Locate the cell with the specified text and output its (X, Y) center coordinate. 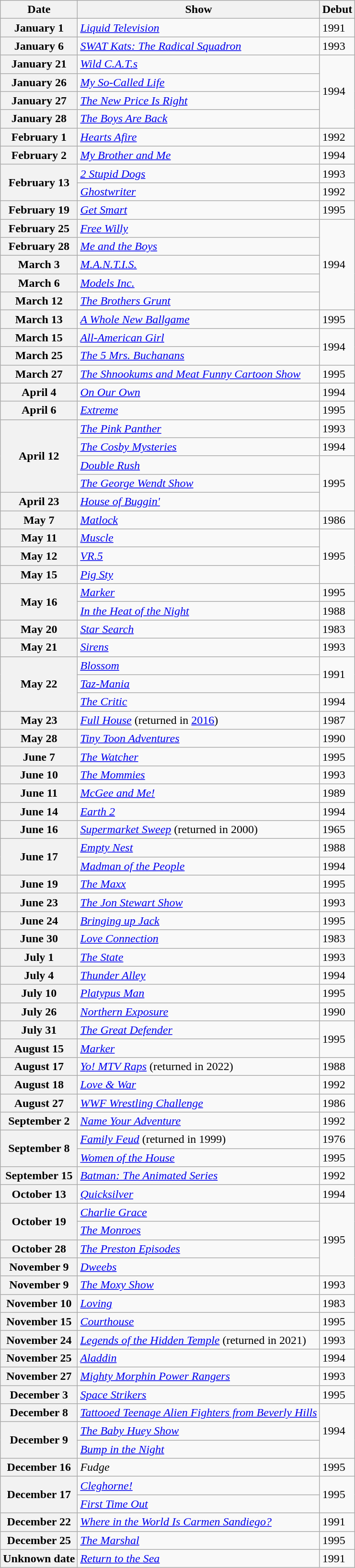
McGee and Me! (198, 793)
June 14 (39, 812)
Pig Sty (198, 575)
May 23 (39, 720)
Date (39, 10)
M.A.N.T.I.S. (198, 265)
November 10 (39, 1303)
A Whole New Ballgame (198, 319)
June 7 (39, 756)
Cleghorne! (198, 1486)
The 5 Mrs. Buchanans (198, 356)
January 6 (39, 46)
The Moxy Show (198, 1285)
Space Strikers (198, 1395)
Matlock (198, 519)
Legends of the Hidden Temple (returned in 2021) (198, 1340)
June 17 (39, 857)
House of Buggin' (198, 501)
November 25 (39, 1358)
SWAT Kats: The Radical Squadron (198, 46)
2 Stupid Dogs (198, 173)
Star Search (198, 629)
August 15 (39, 1048)
Supermarket Sweep (returned in 2000) (198, 830)
Madman of the People (198, 866)
Family Feud (returned in 1999) (198, 1139)
February 19 (39, 210)
January 21 (39, 64)
May 28 (39, 738)
April 23 (39, 501)
February 25 (39, 228)
December 22 (39, 1522)
The George Wendt Show (198, 483)
Batman: The Animated Series (198, 1176)
May 22 (39, 684)
Love & War (198, 1084)
The Preston Episodes (198, 1249)
First Time Out (198, 1504)
March 3 (39, 265)
October 19 (39, 1221)
January 26 (39, 82)
Liquid Television (198, 28)
August 27 (39, 1103)
Ghostwriter (198, 192)
Show (198, 10)
February 2 (39, 155)
Courthouse (198, 1321)
March 27 (39, 374)
My Brother and Me (198, 155)
Dweebs (198, 1267)
October 28 (39, 1249)
The State (198, 957)
May 21 (39, 647)
Charlie Grace (198, 1212)
Taz-Mania (198, 684)
The Pink Panther (198, 429)
In the Heat of the Night (198, 611)
March 15 (39, 338)
June 30 (39, 939)
Blossom (198, 666)
January 27 (39, 101)
Tattooed Teenage Alien Fighters from Beverly Hills (198, 1413)
May 7 (39, 519)
October 13 (39, 1194)
Love Connection (198, 939)
May 20 (39, 629)
June 24 (39, 921)
On Our Own (198, 392)
Double Rush (198, 465)
December 25 (39, 1540)
Bump in the Night (198, 1449)
My So-Called Life (198, 82)
November 27 (39, 1376)
February 13 (39, 182)
The Great Defender (198, 1030)
March 13 (39, 319)
Empty Nest (198, 848)
The Cosby Mysteries (198, 447)
April 12 (39, 456)
Aladdin (198, 1358)
July 26 (39, 1012)
June 11 (39, 793)
February 1 (39, 137)
Where in the World Is Carmen Sandiego? (198, 1522)
Hearts Afire (198, 137)
Earth 2 (198, 812)
April 4 (39, 392)
The Shnookums and Meat Funny Cartoon Show (198, 374)
March 6 (39, 283)
September 15 (39, 1176)
July 4 (39, 975)
Me and the Boys (198, 247)
Free Willy (198, 228)
The Mommies (198, 775)
April 6 (39, 410)
Northern Exposure (198, 1012)
1987 (337, 720)
Muscle (198, 538)
January 1 (39, 28)
December 3 (39, 1395)
May 16 (39, 602)
Platypus Man (198, 993)
Unknown date (39, 1558)
September 2 (39, 1121)
June 10 (39, 775)
January 28 (39, 119)
1965 (337, 830)
The Monroes (198, 1230)
Mighty Morphin Power Rangers (198, 1376)
Extreme (198, 410)
February 28 (39, 247)
The Watcher (198, 756)
March 12 (39, 301)
Women of the House (198, 1158)
Sirens (198, 647)
Fudge (198, 1467)
May 11 (39, 538)
June 19 (39, 884)
The Boys Are Back (198, 119)
December 8 (39, 1413)
December 17 (39, 1495)
July 1 (39, 957)
Debut (337, 10)
July 31 (39, 1030)
Yo! MTV Raps (returned in 2022) (198, 1066)
March 25 (39, 356)
May 12 (39, 556)
Name Your Adventure (198, 1121)
Tiny Toon Adventures (198, 738)
Full House (returned in 2016) (198, 720)
August 17 (39, 1066)
August 18 (39, 1084)
1989 (337, 793)
November 15 (39, 1321)
July 10 (39, 993)
Models Inc. (198, 283)
Return to the Sea (198, 1558)
December 9 (39, 1440)
All-American Girl (198, 338)
June 23 (39, 902)
Quicksilver (198, 1194)
The Maxx (198, 884)
1976 (337, 1139)
The Jon Stewart Show (198, 902)
Bringing up Jack (198, 921)
The Critic (198, 702)
Wild C.A.T.s (198, 64)
Thunder Alley (198, 975)
November 24 (39, 1340)
Get Smart (198, 210)
VR.5 (198, 556)
May 15 (39, 575)
December 16 (39, 1467)
The Brothers Grunt (198, 301)
WWF Wrestling Challenge (198, 1103)
The Marshal (198, 1540)
September 8 (39, 1149)
June 16 (39, 830)
The New Price Is Right (198, 101)
Loving (198, 1303)
The Baby Huey Show (198, 1431)
